Detect which cell encompasses the target text, then output its [x, y] center coordinate. 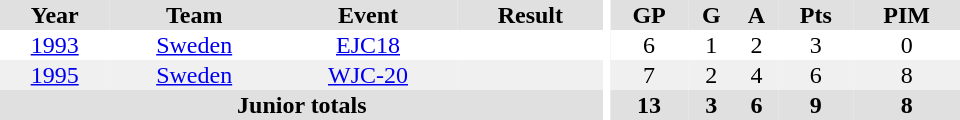
4 [757, 75]
Result [530, 15]
13 [649, 105]
Pts [816, 15]
1 [712, 45]
Event [368, 15]
A [757, 15]
PIM [906, 15]
Junior totals [302, 105]
1993 [54, 45]
WJC-20 [368, 75]
Year [54, 15]
Team [194, 15]
GP [649, 15]
1995 [54, 75]
9 [816, 105]
0 [906, 45]
EJC18 [368, 45]
G [712, 15]
7 [649, 75]
